Return (X, Y) of the center of cell containing provided text 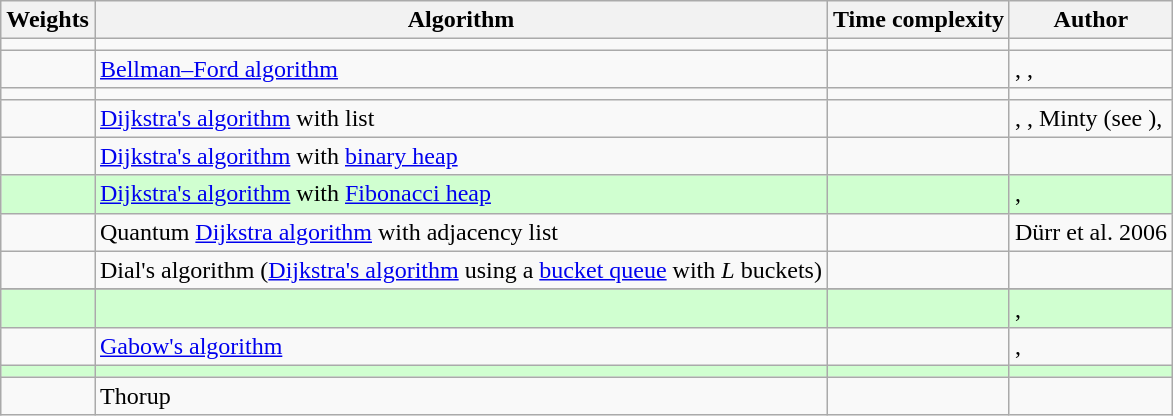
Quantum Dijkstra algorithm with adjacency list (460, 232)
Dijkstra's algorithm with Fibonacci heap (460, 194)
Thorup (460, 395)
Dürr et al. 2006 (1090, 232)
Bellman–Ford algorithm (460, 69)
Dijkstra's algorithm with list (460, 118)
Dijkstra's algorithm with binary heap (460, 156)
, , Minty (see ), (1090, 118)
Gabow's algorithm (460, 346)
Weights (48, 20)
Algorithm (460, 20)
Time complexity (918, 20)
, , (1090, 69)
Dial's algorithm (Dijkstra's algorithm using a bucket queue with L buckets) (460, 270)
Author (1090, 20)
